Provide the [x, y] coordinate of the cell's center where the given text is located.  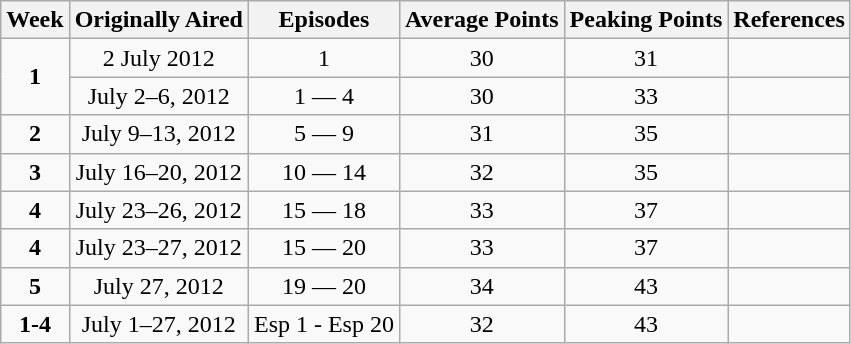
Originally Aired [158, 20]
34 [482, 286]
5 — 9 [324, 134]
1-4 [35, 324]
2 [35, 134]
July 27, 2012 [158, 286]
19 — 20 [324, 286]
July 1–27, 2012 [158, 324]
July 23–26, 2012 [158, 210]
Episodes [324, 20]
10 — 14 [324, 172]
July 9–13, 2012 [158, 134]
3 [35, 172]
Esp 1 - Esp 20 [324, 324]
15 — 18 [324, 210]
2 July 2012 [158, 58]
July 16–20, 2012 [158, 172]
July 23–27, 2012 [158, 248]
5 [35, 286]
July 2–6, 2012 [158, 96]
References [790, 20]
Week [35, 20]
Average Points [482, 20]
15 — 20 [324, 248]
1 — 4 [324, 96]
Peaking Points [646, 20]
